Determine the (x, y) coordinate at the center of the cell enclosing the given text.  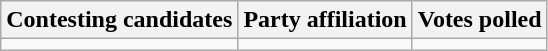
Contesting candidates (120, 20)
Votes polled (480, 20)
Party affiliation (325, 20)
